Provide the (X, Y) coordinate of the cell's center where the given text is located.  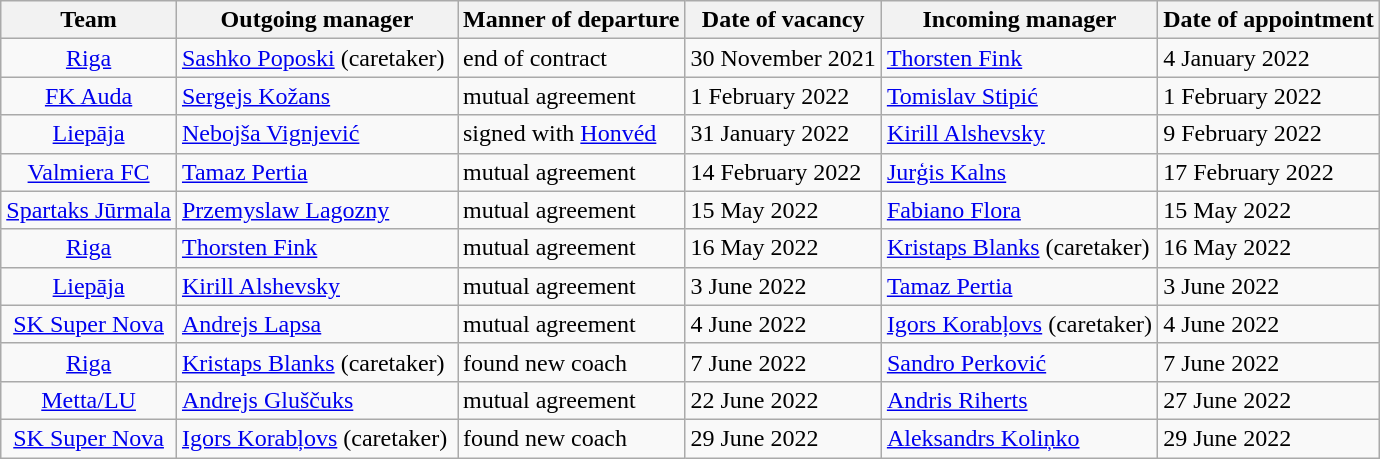
Sandro Perković (1019, 362)
Team (89, 20)
Jurģis Kalns (1019, 172)
27 June 2022 (1269, 400)
signed with Honvéd (572, 134)
Sashko Poposki (caretaker) (316, 58)
Date of appointment (1269, 20)
Incoming manager (1019, 20)
Tomislav Stipić (1019, 96)
9 February 2022 (1269, 134)
Valmiera FC (89, 172)
Andrejs Lapsa (316, 324)
FK Auda (89, 96)
Fabiano Flora (1019, 210)
Outgoing manager (316, 20)
end of contract (572, 58)
17 February 2022 (1269, 172)
4 January 2022 (1269, 58)
Spartaks Jūrmala (89, 210)
30 November 2021 (783, 58)
Nebojša Vignjević (316, 134)
Andris Riherts (1019, 400)
Aleksandrs Koliņko (1019, 438)
22 June 2022 (783, 400)
Metta/LU (89, 400)
Date of vacancy (783, 20)
14 February 2022 (783, 172)
31 January 2022 (783, 134)
Sergejs Kožans (316, 96)
Manner of departure (572, 20)
Andrejs Gluščuks (316, 400)
Przemyslaw Lagozny (316, 210)
